Scan for the cell matching the given text and deliver its (X, Y) coordinate at center. 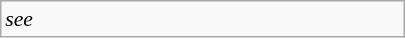
see (202, 19)
